Return the [x, y] coordinate for the center point of the cell that contains the specified text.  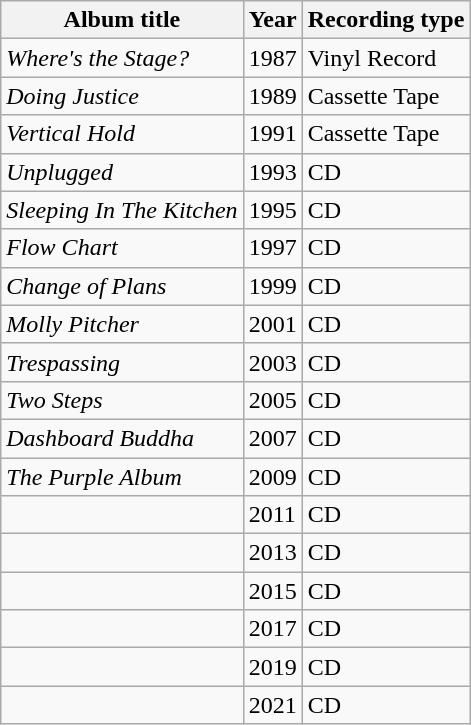
Vinyl Record [386, 58]
Year [272, 20]
Doing Justice [122, 96]
The Purple Album [122, 477]
2011 [272, 515]
1997 [272, 248]
Where's the Stage? [122, 58]
2007 [272, 438]
1993 [272, 172]
1991 [272, 134]
2017 [272, 629]
2005 [272, 400]
Change of Plans [122, 286]
Trespassing [122, 362]
Album title [122, 20]
2009 [272, 477]
2013 [272, 553]
1989 [272, 96]
Unplugged [122, 172]
1987 [272, 58]
Flow Chart [122, 248]
Two Steps [122, 400]
2001 [272, 324]
Vertical Hold [122, 134]
Dashboard Buddha [122, 438]
2003 [272, 362]
2019 [272, 667]
1999 [272, 286]
Molly Pitcher [122, 324]
1995 [272, 210]
2015 [272, 591]
Sleeping In The Kitchen [122, 210]
Recording type [386, 20]
2021 [272, 705]
